Search for the cell housing the specified text and yield its [x, y] center coordinate. 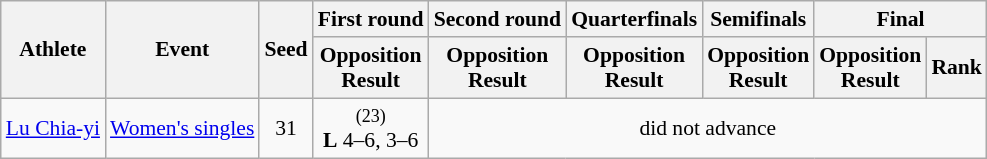
Athlete [53, 50]
did not advance [708, 128]
Second round [498, 19]
31 [286, 128]
Final [900, 19]
Women's singles [182, 128]
(23)L 4–6, 3–6 [371, 128]
Quarterfinals [634, 19]
Seed [286, 50]
Event [182, 50]
Rank [956, 68]
First round [371, 19]
Semifinals [758, 19]
Lu Chia-yi [53, 128]
